Return the [X, Y] coordinate for the center point of the cell that contains the specified text.  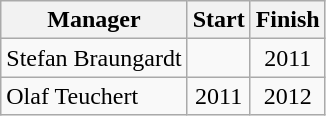
Olaf Teuchert [94, 96]
Start [218, 20]
Finish [288, 20]
Stefan Braungardt [94, 58]
Manager [94, 20]
2012 [288, 96]
